Pinpoint the cell where the given text exists, returning its (X, Y) midpoint coordinate. 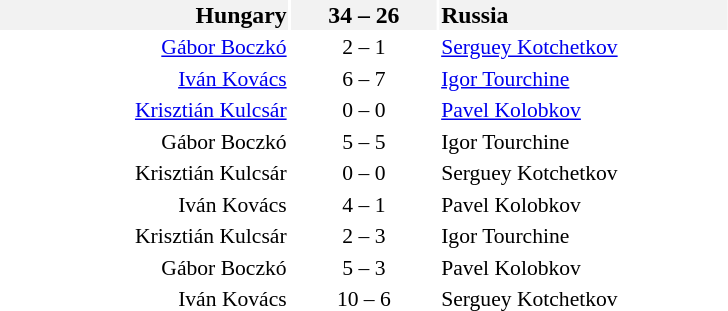
2 – 1 (364, 47)
34 – 26 (364, 15)
6 – 7 (364, 78)
5 – 3 (364, 268)
4 – 1 (364, 204)
5 – 5 (364, 142)
Russia (584, 15)
2 – 3 (364, 236)
Hungary (144, 15)
